From the cell containing the given text, extract its center point as (X, Y) coordinate. 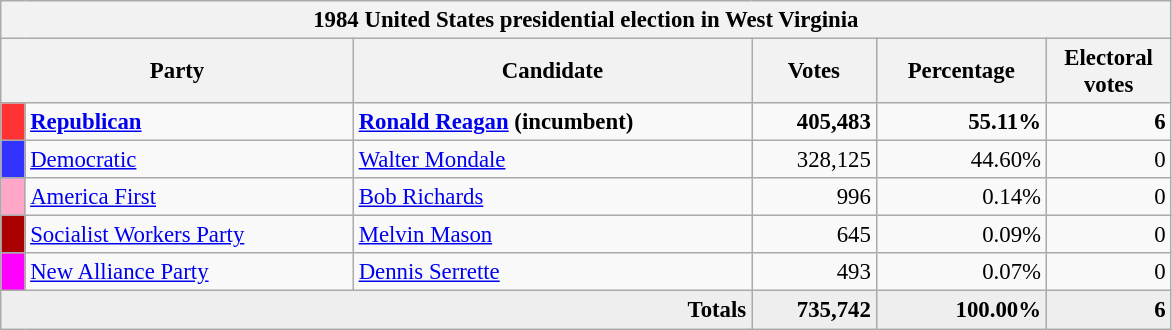
Percentage (961, 72)
Ronald Reagan (incumbent) (552, 122)
New Alliance Party (189, 273)
1984 United States presidential election in West Virginia (586, 20)
Candidate (552, 72)
Dennis Serrette (552, 273)
493 (814, 273)
0.14% (961, 197)
America First (189, 197)
Republican (189, 122)
Bob Richards (552, 197)
Electoral votes (1108, 72)
Votes (814, 72)
100.00% (961, 310)
0.07% (961, 273)
Melvin Mason (552, 235)
Party (178, 72)
405,483 (814, 122)
Totals (376, 310)
Socialist Workers Party (189, 235)
996 (814, 197)
328,125 (814, 160)
44.60% (961, 160)
645 (814, 235)
Democratic (189, 160)
Walter Mondale (552, 160)
735,742 (814, 310)
0.09% (961, 235)
55.11% (961, 122)
